Determine the (x, y) coordinate at the center of the cell enclosing the given text.  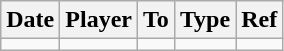
Player (99, 20)
To (156, 20)
Date (30, 20)
Ref (260, 20)
Type (204, 20)
